Identify which cell holds the provided text, then report its [x, y] central coordinate. 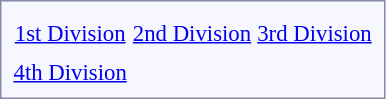
1st Division [70, 33]
3rd Division [315, 33]
2nd Division [192, 33]
4th Division [70, 72]
